Search for the cell housing the specified text and yield its [X, Y] center coordinate. 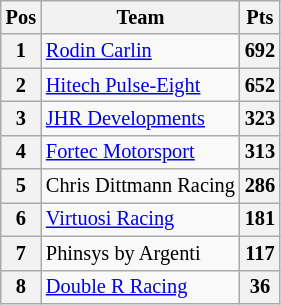
6 [21, 219]
Pos [21, 17]
Chris Dittmann Racing [140, 186]
323 [260, 118]
2 [21, 85]
4 [21, 152]
8 [21, 287]
1 [21, 51]
286 [260, 186]
313 [260, 152]
3 [21, 118]
Virtuosi Racing [140, 219]
Phinsys by Argenti [140, 253]
Rodin Carlin [140, 51]
36 [260, 287]
Team [140, 17]
Double R Racing [140, 287]
JHR Developments [140, 118]
181 [260, 219]
7 [21, 253]
5 [21, 186]
117 [260, 253]
652 [260, 85]
Fortec Motorsport [140, 152]
Pts [260, 17]
Hitech Pulse-Eight [140, 85]
692 [260, 51]
